Capture the cell that displays the provided text and extract its (X, Y) central coordinate. 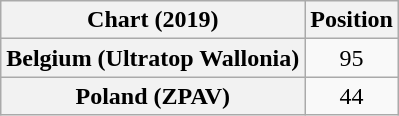
95 (352, 58)
Position (352, 20)
Belgium (Ultratop Wallonia) (153, 58)
Poland (ZPAV) (153, 96)
44 (352, 96)
Chart (2019) (153, 20)
